Return the [x, y] coordinate for the center point of the cell that contains the specified text.  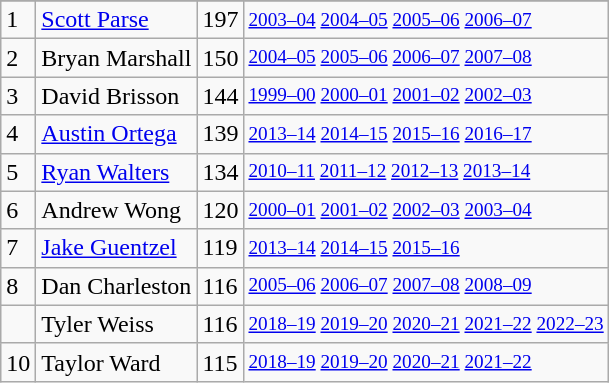
139 [220, 134]
134 [220, 172]
8 [18, 286]
120 [220, 210]
Ryan Walters [116, 172]
5 [18, 172]
2000–01 2001–02 2002–03 2003–04 [426, 210]
2013–14 2014–15 2015–16 [426, 248]
Austin Ortega [116, 134]
2005–06 2006–07 2007–08 2008–09 [426, 286]
Tyler Weiss [116, 324]
Jake Guentzel [116, 248]
115 [220, 362]
1999–00 2000–01 2001–02 2002–03 [426, 96]
4 [18, 134]
Taylor Ward [116, 362]
2018–19 2019–20 2020–21 2021–22 [426, 362]
David Brisson [116, 96]
119 [220, 248]
2 [18, 58]
2010–11 2011–12 2012–13 2013–14 [426, 172]
2013–14 2014–15 2015–16 2016–17 [426, 134]
7 [18, 248]
144 [220, 96]
Bryan Marshall [116, 58]
197 [220, 20]
1 [18, 20]
2018–19 2019–20 2020–21 2021–22 2022–23 [426, 324]
2004–05 2005–06 2006–07 2007–08 [426, 58]
10 [18, 362]
6 [18, 210]
Andrew Wong [116, 210]
150 [220, 58]
Scott Parse [116, 20]
3 [18, 96]
2003–04 2004–05 2005–06 2006–07 [426, 20]
Dan Charleston [116, 286]
